From the cell containing the given text, extract its center point as [X, Y] coordinate. 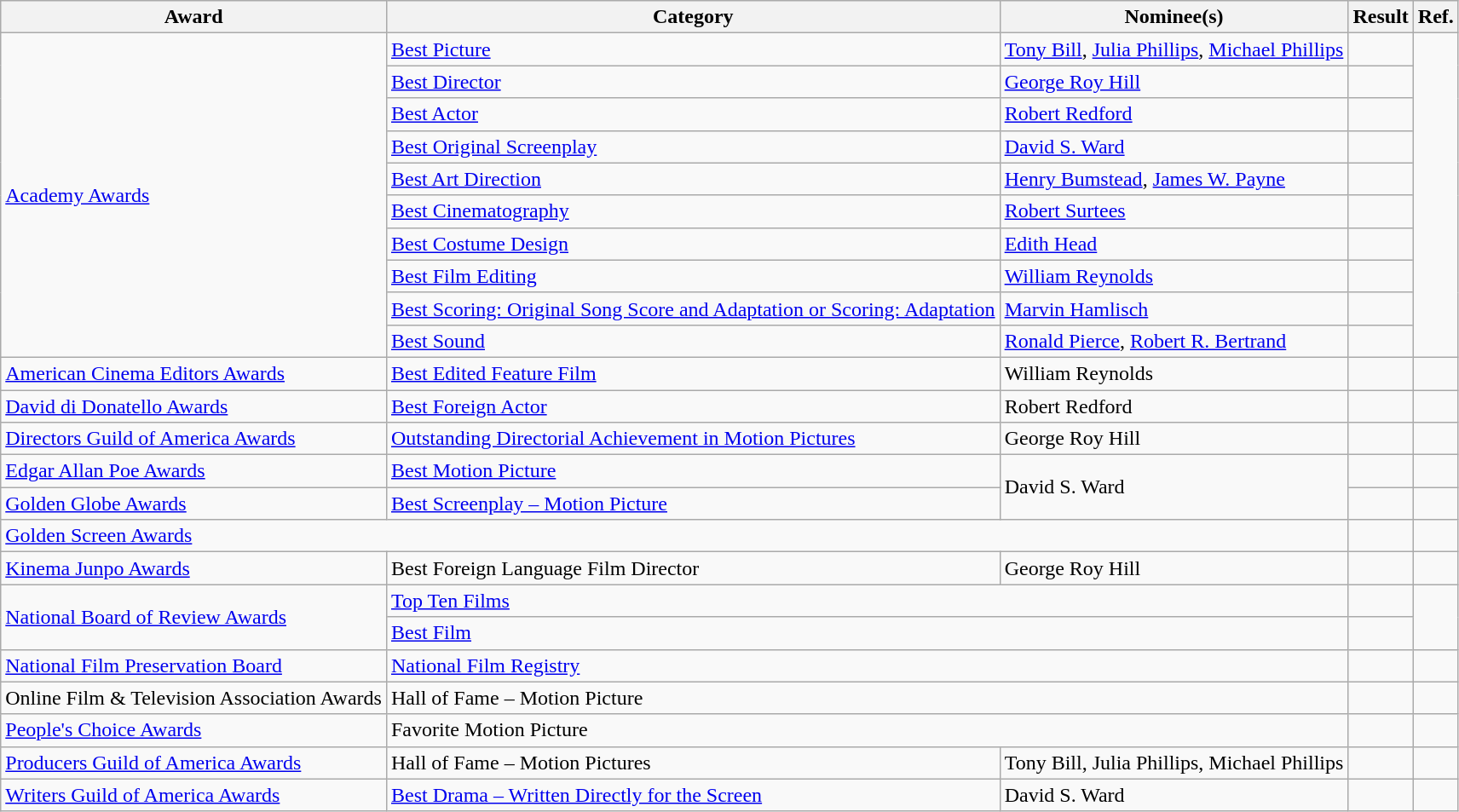
Kinema Junpo Awards [194, 568]
Best Foreign Language Film Director [693, 568]
Best Edited Feature Film [693, 373]
Outstanding Directorial Achievement in Motion Pictures [693, 439]
Robert Surtees [1174, 211]
Best Picture [693, 49]
Best Drama – Written Directly for the Screen [693, 795]
Best Costume Design [693, 244]
Best Director [693, 82]
Ref. [1435, 17]
Golden Globe Awards [194, 504]
Best Foreign Actor [693, 406]
Best Scoring: Original Song Score and Adaptation or Scoring: Adaptation [693, 308]
People's Choice Awards [194, 730]
Hall of Fame – Motion Picture [867, 698]
Edgar Allan Poe Awards [194, 471]
Best Cinematography [693, 211]
Henry Bumstead, James W. Payne [1174, 179]
Favorite Motion Picture [867, 730]
Edith Head [1174, 244]
Ronald Pierce, Robert R. Bertrand [1174, 341]
Top Ten Films [867, 601]
National Film Preservation Board [194, 665]
Category [693, 17]
David di Donatello Awards [194, 406]
American Cinema Editors Awards [194, 373]
Academy Awards [194, 196]
Award [194, 17]
Hall of Fame – Motion Pictures [693, 763]
Best Motion Picture [693, 471]
Best Art Direction [693, 179]
National Board of Review Awards [194, 617]
Best Sound [693, 341]
Writers Guild of America Awards [194, 795]
Best Film Editing [693, 276]
Producers Guild of America Awards [194, 763]
Nominee(s) [1174, 17]
Best Actor [693, 114]
Best Original Screenplay [693, 147]
Online Film & Television Association Awards [194, 698]
Best Film [867, 633]
Marvin Hamlisch [1174, 308]
Result [1381, 17]
Directors Guild of America Awards [194, 439]
National Film Registry [867, 665]
Best Screenplay – Motion Picture [693, 504]
Golden Screen Awards [675, 536]
